Return [x, y] of the center of cell containing provided text 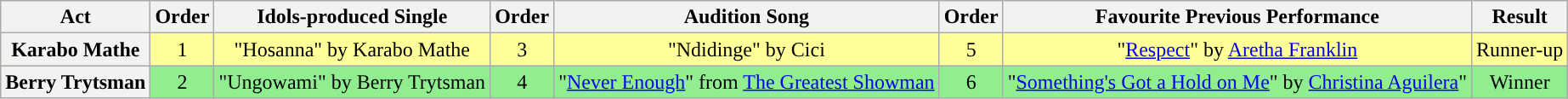
Favourite Previous Performance [1237, 17]
"Ungowami" by Berry Trytsman [352, 82]
"Respect" by Aretha Franklin [1237, 49]
2 [182, 82]
1 [182, 49]
6 [971, 82]
Berry Trytsman [76, 82]
Audition Song [746, 17]
3 [522, 49]
"Something's Got a Hold on Me" by Christina Aguilera" [1237, 82]
"Ndidinge" by Cici [746, 49]
4 [522, 82]
Karabo Mathe [76, 49]
Runner-up [1520, 49]
5 [971, 49]
Winner [1520, 82]
"Never Enough" from The Greatest Showman [746, 82]
"Hosanna" by Karabo Mathe [352, 49]
Result [1520, 17]
Act [76, 17]
Idols-produced Single [352, 17]
